Identify which cell holds the provided text, then report its (x, y) central coordinate. 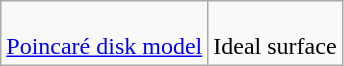
Ideal surface (275, 34)
Poincaré disk model (104, 34)
